Provide the [x, y] coordinate of the cell's center where the given text is located.  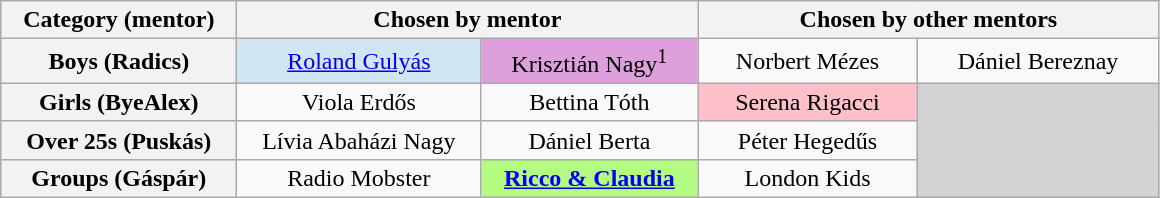
Viola Erdős [359, 102]
Chosen by mentor [468, 20]
Bettina Tóth [590, 102]
Dániel Bereznay [1038, 62]
Over 25s (Puskás) [119, 140]
Dániel Berta [590, 140]
Groups (Gáspár) [119, 178]
Péter Hegedűs [808, 140]
Serena Rigacci [808, 102]
Category (mentor) [119, 20]
Roland Gulyás [359, 62]
Boys (Radics) [119, 62]
Krisztián Nagy1 [590, 62]
London Kids [808, 178]
Norbert Mézes [808, 62]
Ricco & Claudia [590, 178]
Girls (ByeAlex) [119, 102]
Chosen by other mentors [928, 20]
Lívia Abaházi Nagy [359, 140]
Radio Mobster [359, 178]
